Provide the (x, y) coordinate of the cell's center where the given text is located.  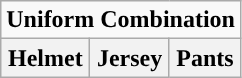
Jersey (130, 58)
Pants (204, 58)
Uniform Combination (121, 20)
Helmet (46, 58)
